Return (X, Y) of the center of cell containing provided text 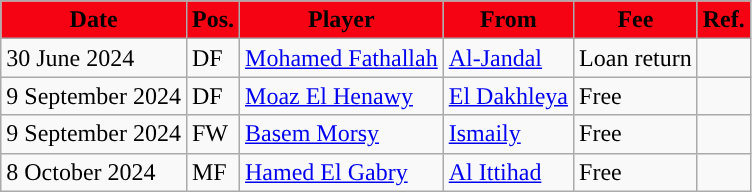
Mohamed Fathallah (342, 58)
MF (212, 172)
Hamed El Gabry (342, 172)
Ref. (724, 20)
FW (212, 134)
Ismaily (508, 134)
Loan return (636, 58)
Al Ittihad (508, 172)
Player (342, 20)
Date (94, 20)
30 June 2024 (94, 58)
Moaz El Henawy (342, 96)
From (508, 20)
8 October 2024 (94, 172)
Pos. (212, 20)
Fee (636, 20)
Basem Morsy (342, 134)
El Dakhleya (508, 96)
Al-Jandal (508, 58)
